Search for the cell housing the specified text and yield its (x, y) center coordinate. 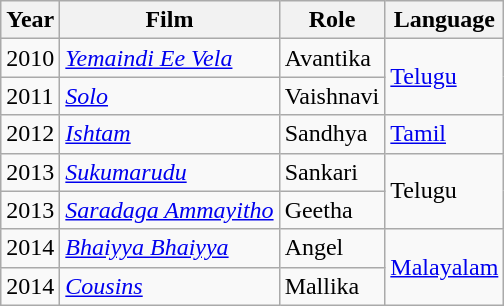
Sukumarudu (170, 172)
Ishtam (170, 134)
Vaishnavi (332, 96)
Cousins (170, 286)
Malayalam (444, 267)
Solo (170, 96)
Yemaindi Ee Vela (170, 58)
Role (332, 20)
Tamil (444, 134)
Saradaga Ammayitho (170, 210)
Bhaiyya Bhaiyya (170, 248)
2012 (30, 134)
Avantika (332, 58)
Sandhya (332, 134)
Mallika (332, 286)
Sankari (332, 172)
2011 (30, 96)
Geetha (332, 210)
Year (30, 20)
Film (170, 20)
Language (444, 20)
2010 (30, 58)
Angel (332, 248)
